Provide the [x, y] coordinate of the cell's center where the given text is located.  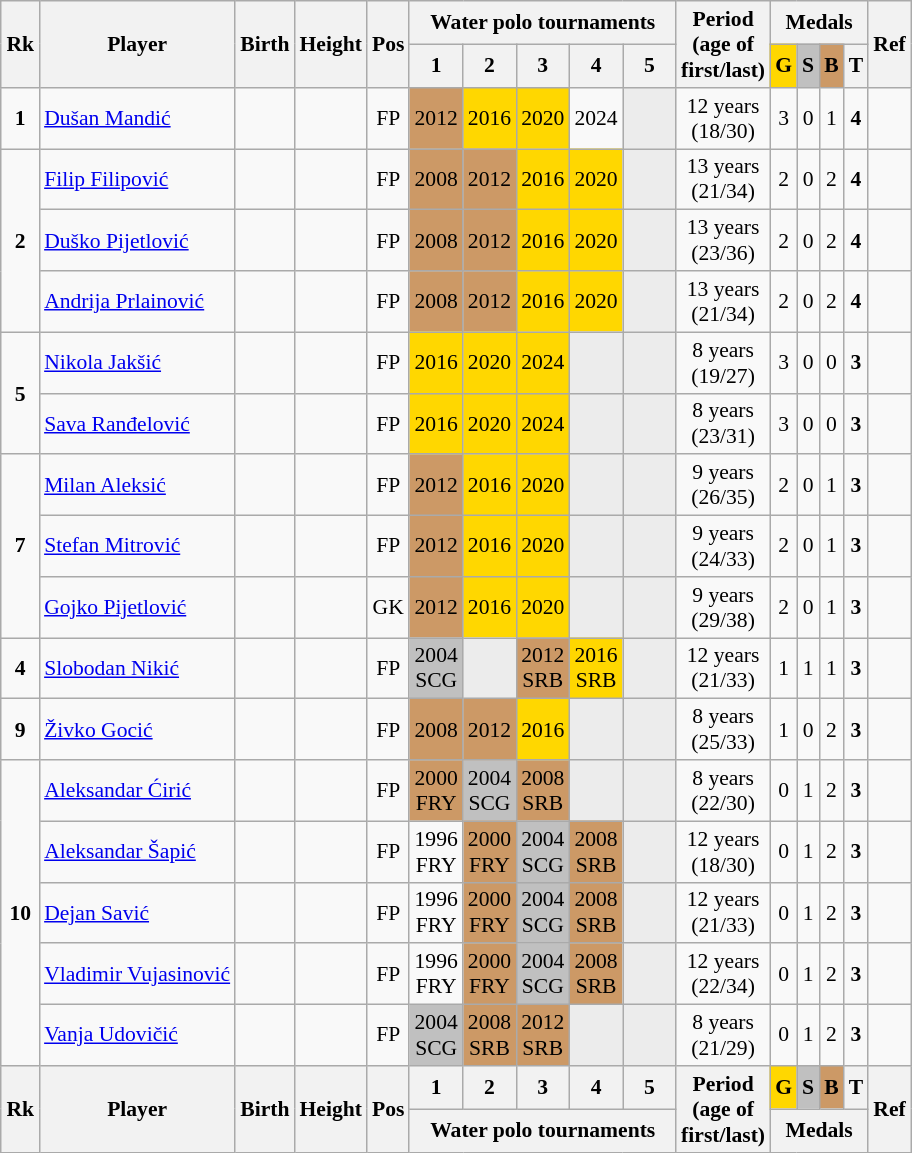
Andrija Prlainović [137, 302]
8 years(22/30) [723, 790]
8 years(19/27) [723, 362]
Milan Aleksić [137, 486]
12 years(22/34) [723, 974]
Sava Ranđelović [137, 424]
9 years(29/38) [723, 608]
9 years(26/35) [723, 486]
7 [20, 546]
9 years(24/33) [723, 546]
13 years(23/36) [723, 240]
Živko Gocić [137, 730]
Vladimir Vujasinović [137, 974]
8 years(25/33) [723, 730]
Dejan Savić [137, 912]
GK [388, 608]
Slobodan Nikić [137, 668]
Dušan Mandić [137, 118]
Nikola Jakšić [137, 362]
8 years(23/31) [723, 424]
Aleksandar Šapić [137, 852]
8 years(21/29) [723, 1036]
Aleksandar Ćirić [137, 790]
Vanja Udovičić [137, 1036]
Duško Pijetlović [137, 240]
10 [20, 913]
Stefan Mitrović [137, 546]
Gojko Pijetlović [137, 608]
Filip Filipović [137, 180]
9 [20, 730]
2016SRB [596, 668]
